Determine the [x, y] coordinate at the center of the cell enclosing the given text.  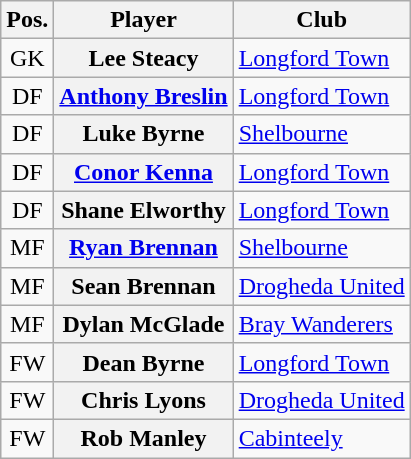
Shane Elworthy [144, 210]
Player [144, 20]
Bray Wanderers [322, 324]
Chris Lyons [144, 400]
Anthony Breslin [144, 96]
Dylan McGlade [144, 324]
GK [28, 58]
Club [322, 20]
Rob Manley [144, 438]
Cabinteely [322, 438]
Luke Byrne [144, 134]
Pos. [28, 20]
Lee Steacy [144, 58]
Ryan Brennan [144, 248]
Conor Kenna [144, 172]
Sean Brennan [144, 286]
Dean Byrne [144, 362]
